For the text-containing cell, return its midpoint in (x, y) coordinate format. 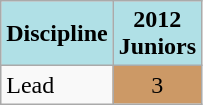
2012Juniors (157, 34)
3 (157, 85)
Discipline (57, 34)
Lead (57, 85)
